Provide the [X, Y] coordinate of the cell's center where the given text is located.  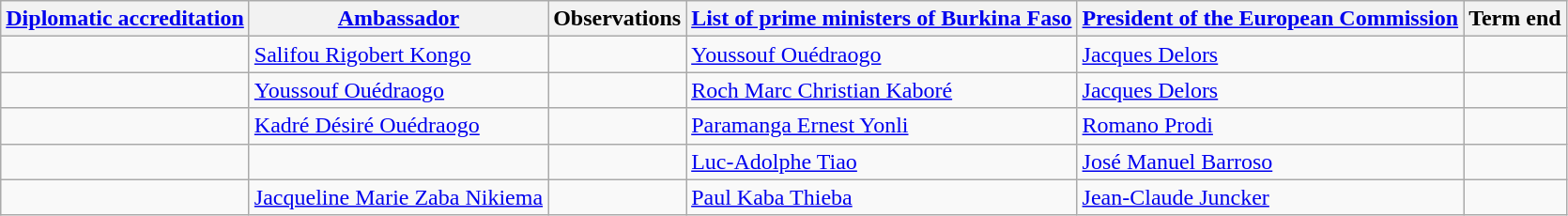
Kadré Désiré Ouédraogo [398, 126]
José Manuel Barroso [1270, 162]
Romano Prodi [1270, 126]
Paramanga Ernest Yonli [882, 126]
Luc-Adolphe Tiao [882, 162]
Ambassador [398, 19]
Diplomatic accreditation [126, 19]
President of the European Commission [1270, 19]
Roch Marc Christian Kaboré [882, 90]
List of prime ministers of Burkina Faso [882, 19]
Observations [618, 19]
Term end [1515, 19]
Jacqueline Marie Zaba Nikiema [398, 197]
Paul Kaba Thieba [882, 197]
Jean-Claude Juncker [1270, 197]
Salifou Rigobert Kongo [398, 54]
